Provide the [x, y] coordinate of the cell's center where the given text is located.  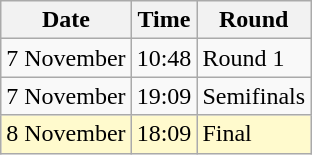
10:48 [164, 58]
Date [66, 20]
8 November [66, 134]
19:09 [164, 96]
Semifinals [254, 96]
18:09 [164, 134]
Round 1 [254, 58]
Time [164, 20]
Final [254, 134]
Round [254, 20]
